Provide the [X, Y] coordinate of the cell's center where the given text is located.  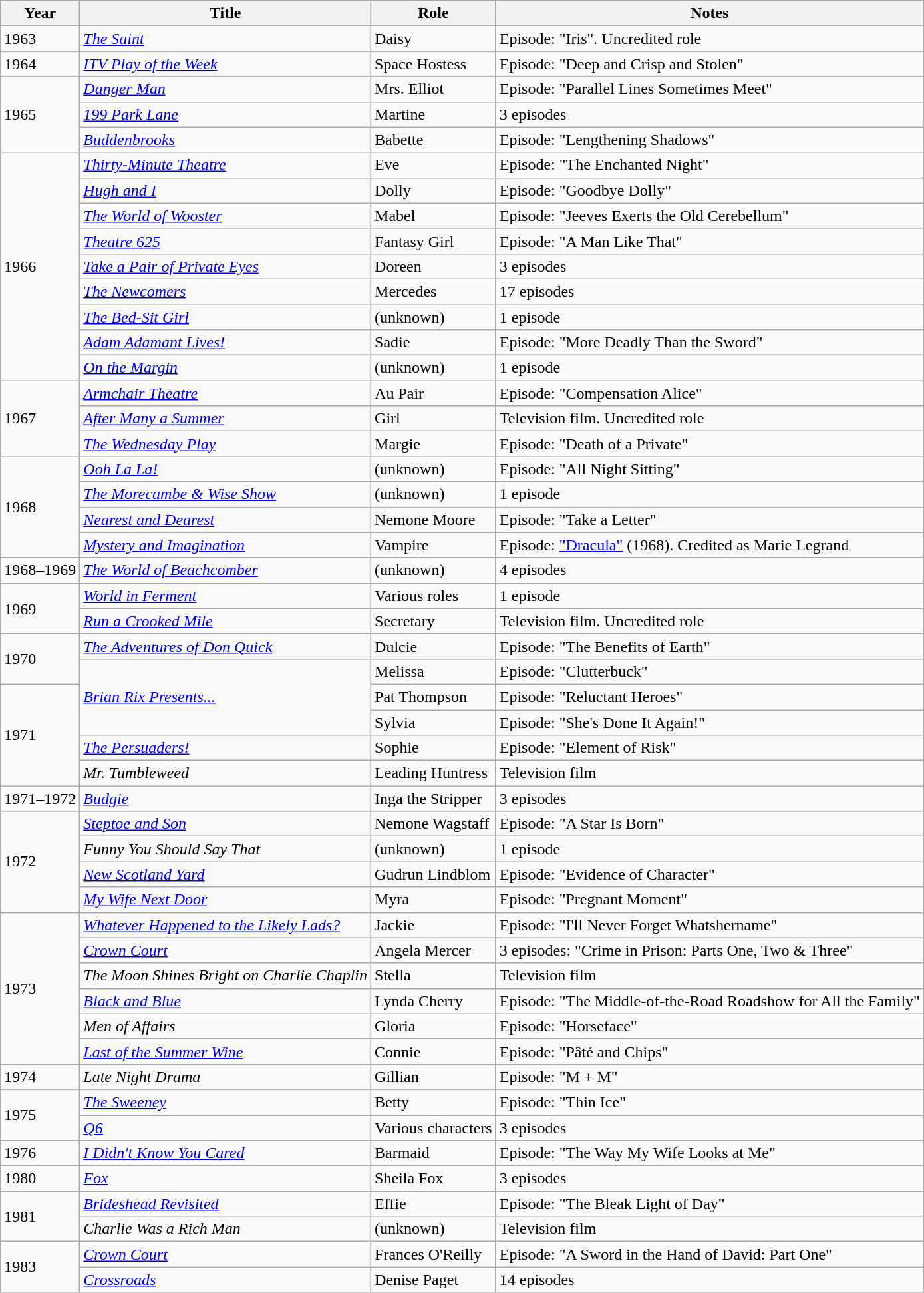
Episode: "A Man Like That" [709, 241]
Mr. Tumbleweed [226, 773]
Mercedes [434, 291]
Nemone Wagstaff [434, 824]
Episode: "Pâté and Chips" [709, 1051]
Babette [434, 140]
Fantasy Girl [434, 241]
Episode: "Clutterbuck" [709, 671]
Gillian [434, 1077]
The Bed-Sit Girl [226, 317]
Men of Affairs [226, 1026]
1966 [40, 266]
Martine [434, 114]
Fox [226, 1179]
Stella [434, 976]
Episode: "Parallel Lines Sometimes Meet" [709, 89]
Buddenbrooks [226, 140]
Effie [434, 1204]
17 episodes [709, 291]
Notes [709, 13]
Armchair Theatre [226, 393]
Episode: "Goodbye Dolly" [709, 190]
Jackie [434, 925]
Nearest and Dearest [226, 520]
The Sweeney [226, 1102]
Danger Man [226, 89]
Various characters [434, 1128]
Episode: "She's Done It Again!" [709, 722]
1971–1972 [40, 799]
Episode: "Element of Risk" [709, 748]
I Didn't Know You Cared [226, 1153]
ITV Play of the Week [226, 64]
Dolly [434, 190]
Au Pair [434, 393]
Frances O'Reilly [434, 1254]
Episode: "Death of a Private" [709, 444]
The World of Wooster [226, 216]
Episode: "More Deadly Than the Sword" [709, 343]
Late Night Drama [226, 1077]
Episode: "Iris". Uncredited role [709, 39]
1968 [40, 507]
1963 [40, 39]
Episode: "A Star Is Born" [709, 824]
Angela Mercer [434, 950]
Episode: "Dracula" (1968). Credited as Marie Legrand [709, 545]
Episode: "Reluctant Heroes" [709, 697]
On the Margin [226, 368]
Q6 [226, 1128]
1969 [40, 608]
Girl [434, 419]
Crossroads [226, 1280]
Space Hostess [434, 64]
Episode: "A Sword in the Hand of David: Part One" [709, 1254]
Daisy [434, 39]
Episode: "The Way My Wife Looks at Me" [709, 1153]
Episode: "Evidence of Character" [709, 874]
The Morecambe & Wise Show [226, 494]
Vampire [434, 545]
Brian Rix Presents... [226, 697]
Funny You Should Say That [226, 849]
1965 [40, 114]
The Adventures of Don Quick [226, 646]
1981 [40, 1216]
1974 [40, 1077]
1972 [40, 862]
Episode: "The Enchanted Night" [709, 165]
Doreen [434, 266]
Episode: "The Benefits of Earth" [709, 646]
Gudrun Lindblom [434, 874]
199 Park Lane [226, 114]
Dulcie [434, 646]
Episode: "Pregnant Moment" [709, 900]
Adam Adamant Lives! [226, 343]
Inga the Stripper [434, 799]
Charlie Was a Rich Man [226, 1229]
Mabel [434, 216]
Pat Thompson [434, 697]
The Persuaders! [226, 748]
14 episodes [709, 1280]
Episode: "I'll Never Forget Whatshername" [709, 925]
1967 [40, 419]
Mystery and Imagination [226, 545]
Role [434, 13]
Various roles [434, 596]
Leading Huntress [434, 773]
New Scotland Yard [226, 874]
Episode: "Jeeves Exerts the Old Cerebellum" [709, 216]
Episode: "M + M" [709, 1077]
1983 [40, 1267]
Last of the Summer Wine [226, 1051]
The Wednesday Play [226, 444]
Year [40, 13]
Connie [434, 1051]
1964 [40, 64]
3 episodes: "Crime in Prison: Parts One, Two & Three" [709, 950]
Episode: "Deep and Crisp and Stolen" [709, 64]
Take a Pair of Private Eyes [226, 266]
The Moon Shines Bright on Charlie Chaplin [226, 976]
Sadie [434, 343]
Brideshead Revisited [226, 1204]
Betty [434, 1102]
1973 [40, 988]
Myra [434, 900]
Sophie [434, 748]
Episode: "Lengthening Shadows" [709, 140]
Episode: "All Night Sitting" [709, 469]
Whatever Happened to the Likely Lads? [226, 925]
Melissa [434, 671]
Steptoe and Son [226, 824]
Hugh and I [226, 190]
Barmaid [434, 1153]
Episode: "Compensation Alice" [709, 393]
World in Ferment [226, 596]
Episode: "The Bleak Light of Day" [709, 1204]
My Wife Next Door [226, 900]
Title [226, 13]
Mrs. Elliot [434, 89]
The Newcomers [226, 291]
Budgie [226, 799]
After Many a Summer [226, 419]
Theatre 625 [226, 241]
Run a Crooked Mile [226, 621]
1968–1969 [40, 570]
The Saint [226, 39]
Episode: "Take a Letter" [709, 520]
4 episodes [709, 570]
1980 [40, 1179]
Lynda Cherry [434, 1001]
The World of Beachcomber [226, 570]
Denise Paget [434, 1280]
1975 [40, 1115]
1970 [40, 659]
Sylvia [434, 722]
Black and Blue [226, 1001]
Secretary [434, 621]
Margie [434, 444]
1976 [40, 1153]
Episode: "Horseface" [709, 1026]
Episode: "Thin Ice" [709, 1102]
Episode: "The Middle-of-the-Road Roadshow for All the Family" [709, 1001]
Ooh La La! [226, 469]
1971 [40, 735]
Sheila Fox [434, 1179]
Eve [434, 165]
Thirty-Minute Theatre [226, 165]
Nemone Moore [434, 520]
Gloria [434, 1026]
